Return the [X, Y] coordinate for the center point of the cell that contains the specified text.  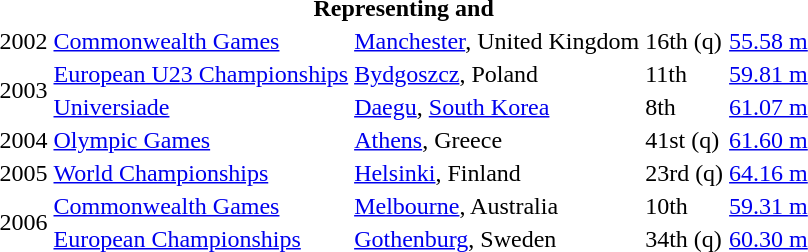
Bydgoszcz, Poland [497, 74]
Olympic Games [201, 140]
World Championships [201, 173]
Daegu, South Korea [497, 107]
41st (q) [684, 140]
Manchester, United Kingdom [497, 41]
Universiade [201, 107]
Melbourne, Australia [497, 206]
16th (q) [684, 41]
11th [684, 74]
8th [684, 107]
European U23 Championships [201, 74]
Helsinki, Finland [497, 173]
10th [684, 206]
23rd (q) [684, 173]
Athens, Greece [497, 140]
